Locate the cell with the specified text and output its (X, Y) center coordinate. 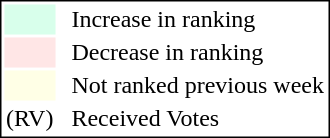
Decrease in ranking (198, 53)
Increase in ranking (198, 19)
(RV) (29, 119)
Not ranked previous week (198, 85)
Received Votes (198, 119)
